Find where the given text appears and provide that cell's center as [x, y] coordinate. 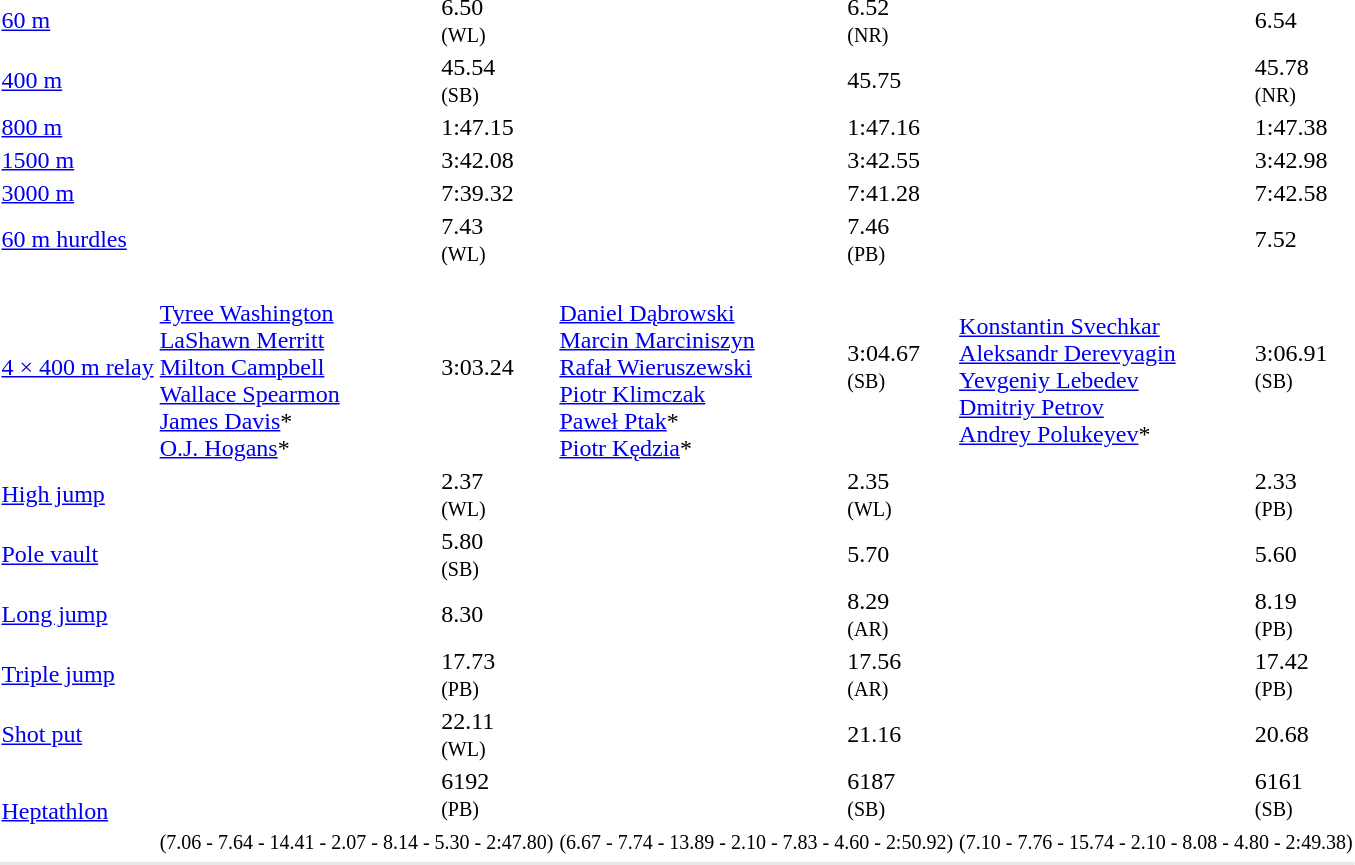
6161(SB) [1304, 794]
8.29(AR) [900, 614]
Long jump [78, 614]
3:04.67(SB) [900, 367]
2.37(WL) [498, 494]
800 m [78, 127]
60 m hurdles [78, 240]
400 m [78, 80]
3000 m [78, 193]
(7.06 - 7.64 - 14.41 - 2.07 - 8.14 - 5.30 - 2:47.80) [356, 841]
(7.10 - 7.76 - 15.74 - 2.10 - 8.08 - 4.80 - 2:49.38) [1156, 841]
Shot put [78, 734]
5.70 [900, 554]
8.19(PB) [1304, 614]
4 × 400 m relay [78, 367]
1500 m [78, 160]
17.42(PB) [1304, 674]
6192(PB) [498, 794]
7:42.58 [1304, 193]
Pole vault [78, 554]
21.16 [900, 734]
7.43(WL) [498, 240]
2.33(PB) [1304, 494]
7.46(PB) [900, 240]
20.68 [1304, 734]
45.54(SB) [498, 80]
5.60 [1304, 554]
7:41.28 [900, 193]
3:03.24 [498, 367]
Daniel DąbrowskiMarcin MarciniszynRafał WieruszewskiPiotr KlimczakPaweł Ptak*Piotr Kędzia* [700, 367]
6187(SB) [900, 794]
3:42.08 [498, 160]
Heptathlon [78, 811]
1:47.16 [900, 127]
Triple jump [78, 674]
3:42.55 [900, 160]
7:39.32 [498, 193]
3:42.98 [1304, 160]
22.11(WL) [498, 734]
High jump [78, 494]
2.35(WL) [900, 494]
17.73(PB) [498, 674]
1:47.38 [1304, 127]
7.52 [1304, 240]
45.78(NR) [1304, 80]
Tyree WashingtonLaShawn MerrittMilton CampbellWallace SpearmonJames Davis*O.J. Hogans* [298, 367]
Konstantin SvechkarAleksandr DerevyaginYevgeniy LebedevDmitriy PetrovAndrey Polukeyev* [1104, 367]
(6.67 - 7.74 - 13.89 - 2.10 - 7.83 - 4.60 - 2:50.92) [756, 841]
3:06.91(SB) [1304, 367]
5.80(SB) [498, 554]
45.75 [900, 80]
1:47.15 [498, 127]
8.30 [498, 614]
17.56(AR) [900, 674]
